Determine the [x, y] coordinate at the center of the cell enclosing the given text.  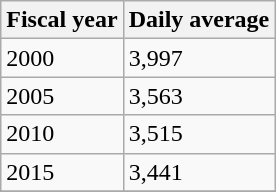
2010 [62, 134]
2005 [62, 96]
2000 [62, 58]
Daily average [199, 20]
3,997 [199, 58]
3,563 [199, 96]
3,441 [199, 172]
3,515 [199, 134]
Fiscal year [62, 20]
2015 [62, 172]
